Find where the given text appears and provide that cell's center as [x, y] coordinate. 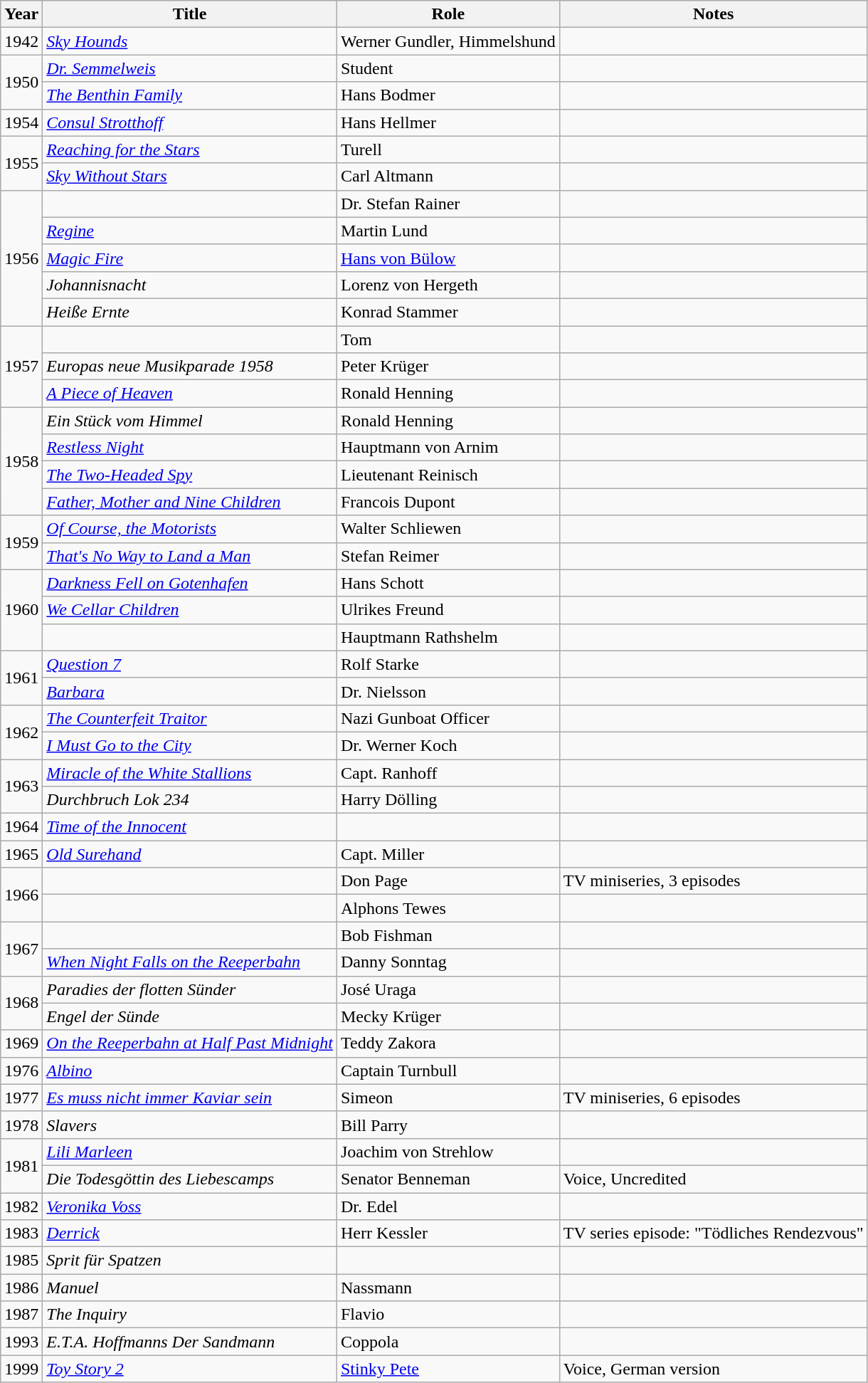
1954 [21, 122]
Sky Hounds [190, 41]
Voice, German version [713, 1369]
Restless Night [190, 448]
We Cellar Children [190, 610]
Joachim von Strehlow [448, 1152]
Flavio [448, 1315]
Hauptmann von Arnim [448, 448]
1993 [21, 1342]
1964 [21, 827]
Lieutenant Reinisch [448, 475]
Durchbruch Lok 234 [190, 800]
Werner Gundler, Himmelshund [448, 41]
Nassmann [448, 1288]
The Benthin Family [190, 95]
1999 [21, 1369]
Paradies der flotten Sünder [190, 989]
Tom [448, 340]
1950 [21, 82]
Danny Sonntag [448, 962]
Sky Without Stars [190, 177]
Voice, Uncredited [713, 1179]
Die Todesgöttin des Liebescamps [190, 1179]
Coppola [448, 1342]
Hauptmann Rathshelm [448, 637]
Nazi Gunboat Officer [448, 718]
Sprit für Spatzen [190, 1261]
Consul Strotthoff [190, 122]
Miracle of the White Stallions [190, 772]
Mecky Krüger [448, 1016]
Capt. Miller [448, 854]
Dr. Semmelweis [190, 68]
Barbara [190, 691]
Dr. Werner Koch [448, 745]
Simeon [448, 1098]
Year [21, 14]
1967 [21, 949]
1965 [21, 854]
Dr. Stefan Rainer [448, 204]
Capt. Ranhoff [448, 772]
1958 [21, 461]
Bill Parry [448, 1125]
1966 [21, 895]
Peter Krüger [448, 367]
Student [448, 68]
1956 [21, 258]
Herr Kessler [448, 1234]
Darkness Fell on Gotenhafen [190, 583]
The Two-Headed Spy [190, 475]
Bob Fishman [448, 935]
1962 [21, 732]
Ein Stück vom Himmel [190, 421]
1983 [21, 1234]
1960 [21, 610]
Reaching for the Stars [190, 149]
Father, Mother and Nine Children [190, 502]
1968 [21, 1003]
Veronika Voss [190, 1206]
Engel der Sünde [190, 1016]
Dr. Nielsson [448, 691]
Slavers [190, 1125]
Time of the Innocent [190, 827]
I Must Go to the City [190, 745]
Regine [190, 231]
Carl Altmann [448, 177]
Of Course, the Motorists [190, 529]
1976 [21, 1071]
1981 [21, 1165]
1978 [21, 1125]
Don Page [448, 881]
On the Reeperbahn at Half Past Midnight [190, 1043]
Hans Bodmer [448, 95]
Toy Story 2 [190, 1369]
Hans Schott [448, 583]
Lili Marleen [190, 1152]
TV series episode: "Tödliches Rendezvous" [713, 1234]
TV miniseries, 6 episodes [713, 1098]
Notes [713, 14]
Europas neue Musikparade 1958 [190, 367]
1969 [21, 1043]
Hans von Bülow [448, 258]
Harry Dölling [448, 800]
1963 [21, 786]
Francois Dupont [448, 502]
1987 [21, 1315]
1986 [21, 1288]
Senator Benneman [448, 1179]
Stinky Pete [448, 1369]
Alphons Tewes [448, 908]
Rolf Starke [448, 664]
Martin Lund [448, 231]
José Uraga [448, 989]
Question 7 [190, 664]
Konrad Stammer [448, 312]
The Inquiry [190, 1315]
1942 [21, 41]
That's No Way to Land a Man [190, 556]
Teddy Zakora [448, 1043]
TV miniseries, 3 episodes [713, 881]
1959 [21, 542]
Heiße Ernte [190, 312]
Turell [448, 149]
Hans Hellmer [448, 122]
Magic Fire [190, 258]
1955 [21, 163]
Manuel [190, 1288]
Derrick [190, 1234]
Title [190, 14]
Ulrikes Freund [448, 610]
1982 [21, 1206]
Walter Schliewen [448, 529]
Albino [190, 1071]
Stefan Reimer [448, 556]
1977 [21, 1098]
Johannisnacht [190, 285]
1961 [21, 678]
Old Surehand [190, 854]
Role [448, 14]
Lorenz von Hergeth [448, 285]
A Piece of Heaven [190, 394]
Captain Turnbull [448, 1071]
E.T.A. Hoffmanns Der Sandmann [190, 1342]
1957 [21, 367]
When Night Falls on the Reeperbahn [190, 962]
1985 [21, 1261]
Dr. Edel [448, 1206]
The Counterfeit Traitor [190, 718]
Es muss nicht immer Kaviar sein [190, 1098]
